Scan for the cell matching the given text and deliver its [X, Y] coordinate at center. 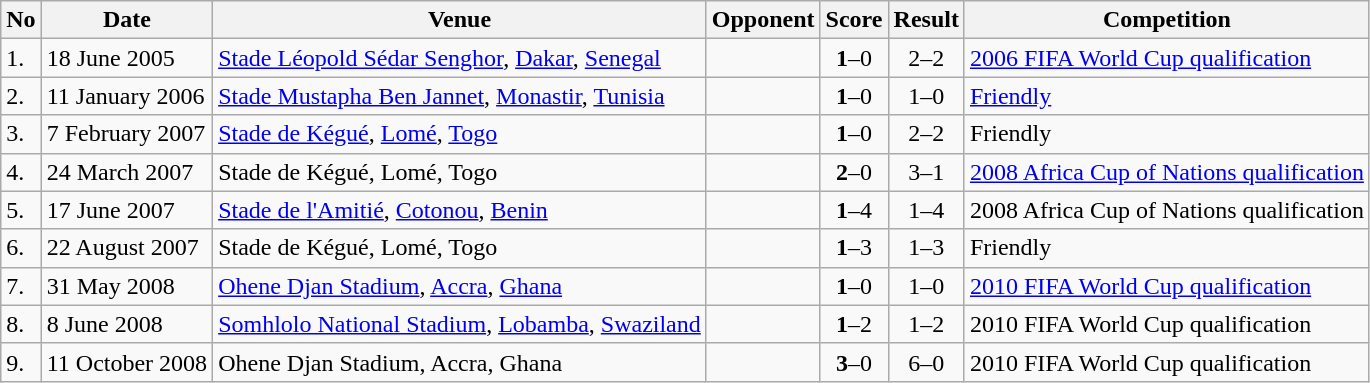
Stade Léopold Sédar Senghor, Dakar, Senegal [460, 58]
1. [21, 58]
17 June 2007 [126, 210]
11 January 2006 [126, 96]
Stade de l'Amitié, Cotonou, Benin [460, 210]
Competition [1166, 20]
Result [926, 20]
11 October 2008 [126, 362]
Date [126, 20]
No [21, 20]
31 May 2008 [126, 286]
6. [21, 248]
3–0 [854, 362]
Venue [460, 20]
Somhlolo National Stadium, Lobamba, Swaziland [460, 324]
2006 FIFA World Cup qualification [1166, 58]
3. [21, 134]
2. [21, 96]
Stade Mustapha Ben Jannet, Monastir, Tunisia [460, 96]
Opponent [763, 20]
2–0 [854, 172]
8 June 2008 [126, 324]
18 June 2005 [126, 58]
22 August 2007 [126, 248]
3–1 [926, 172]
7 February 2007 [126, 134]
Score [854, 20]
8. [21, 324]
7. [21, 286]
4. [21, 172]
5. [21, 210]
6–0 [926, 362]
9. [21, 362]
24 March 2007 [126, 172]
